Extract the (X, Y) coordinate from the center of the cell holding the provided text.  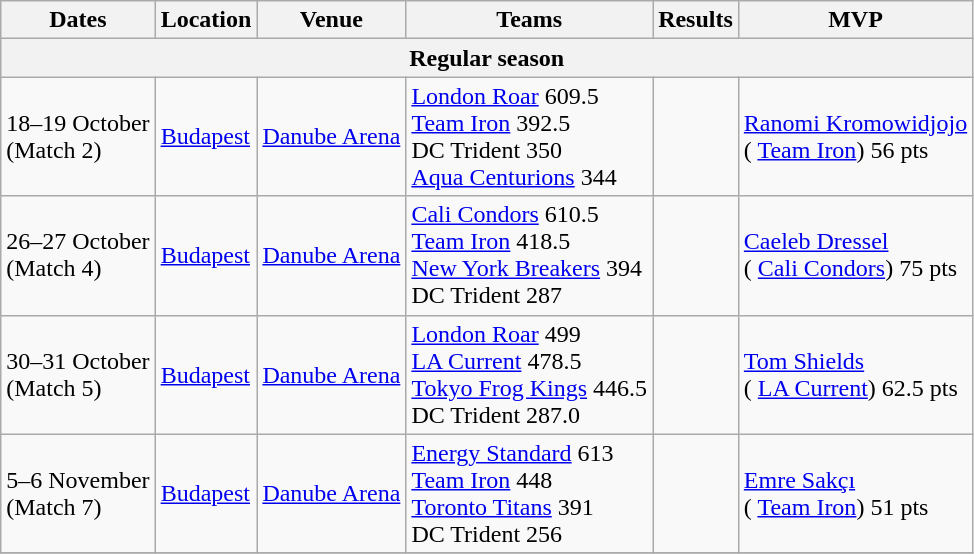
Cali Condors 610.5 Team Iron 418.5 New York Breakers 394 DC Trident 287 (530, 256)
Location (206, 20)
London Roar 499 LA Current 478.5 Tokyo Frog Kings 446.5 DC Trident 287.0 (530, 374)
30–31 October(Match 5) (78, 374)
26–27 October(Match 4) (78, 256)
Energy Standard 613 Team Iron 448 Toronto Titans 391 DC Trident 256 (530, 494)
London Roar 609.5 Team Iron 392.5 DC Trident 350 Aqua Centurions 344 (530, 136)
Regular season (487, 58)
Dates (78, 20)
Ranomi Kromowidjojo( Team Iron) 56 pts (855, 136)
Emre Sakçı( Team Iron) 51 pts (855, 494)
Caeleb Dressel( Cali Condors) 75 pts (855, 256)
Teams (530, 20)
Results (696, 20)
Venue (332, 20)
5–6 November(Match 7) (78, 494)
MVP (855, 20)
Tom Shields( LA Current) 62.5 pts (855, 374)
18–19 October(Match 2) (78, 136)
